Search for the cell housing the specified text and yield its (X, Y) center coordinate. 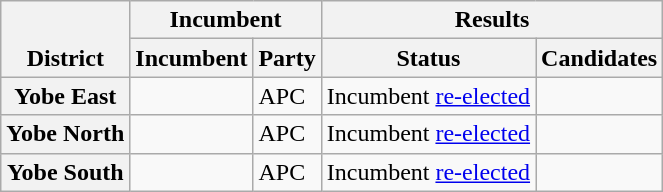
Candidates (600, 58)
Status (428, 58)
Yobe South (66, 172)
Party (287, 58)
Yobe East (66, 96)
District (66, 39)
Yobe North (66, 134)
Results (492, 20)
